Return (X, Y) of the center of cell containing provided text 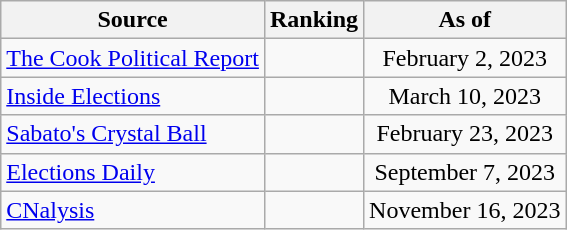
Elections Daily (133, 172)
November 16, 2023 (465, 210)
March 10, 2023 (465, 96)
CNalysis (133, 210)
Source (133, 20)
The Cook Political Report (133, 58)
September 7, 2023 (465, 172)
Sabato's Crystal Ball (133, 134)
As of (465, 20)
Inside Elections (133, 96)
Ranking (314, 20)
February 23, 2023 (465, 134)
February 2, 2023 (465, 58)
